Detect which cell encompasses the target text, then output its [x, y] center coordinate. 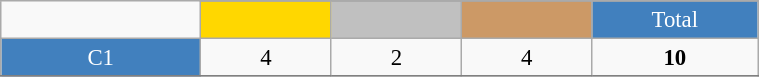
10 [675, 58]
2 [396, 58]
C1 [101, 58]
Total [675, 20]
